Return (X, Y) of the center of cell containing provided text 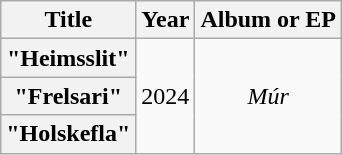
2024 (166, 96)
"Frelsari" (68, 96)
Title (68, 20)
Album or EP (268, 20)
Year (166, 20)
"Holskefla" (68, 134)
Múr (268, 96)
"Heimsslit" (68, 58)
